Pinpoint the cell where the given text exists, returning its (x, y) midpoint coordinate. 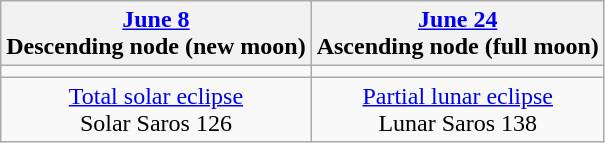
June 24Ascending node (full moon) (458, 34)
Partial lunar eclipseLunar Saros 138 (458, 110)
June 8Descending node (new moon) (156, 34)
Total solar eclipseSolar Saros 126 (156, 110)
